From the cell containing the given text, extract its center point as (x, y) coordinate. 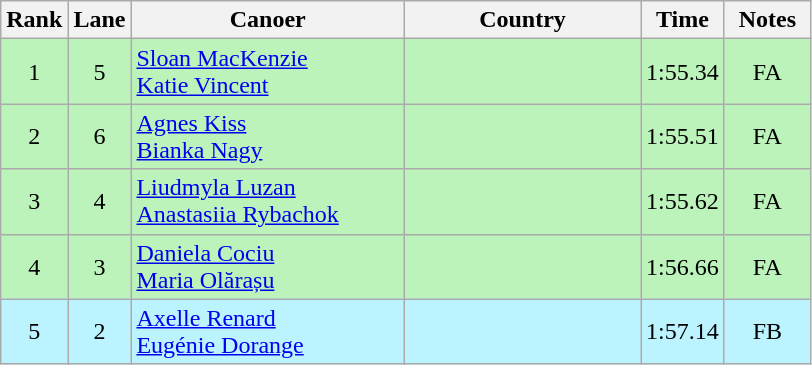
1:57.14 (683, 332)
Liudmyla LuzanAnastasiia Rybachok (268, 202)
Sloan MacKenzieKatie Vincent (268, 72)
Lane (100, 20)
Agnes KissBianka Nagy (268, 136)
Notes (767, 20)
Axelle RenardEugénie Dorange (268, 332)
1:55.51 (683, 136)
Daniela CociuMaria Olărașu (268, 266)
Rank (34, 20)
1:56.66 (683, 266)
1:55.62 (683, 202)
1:55.34 (683, 72)
Canoer (268, 20)
6 (100, 136)
1 (34, 72)
FB (767, 332)
Country (522, 20)
Time (683, 20)
